Return [X, Y] of the center of cell containing provided text 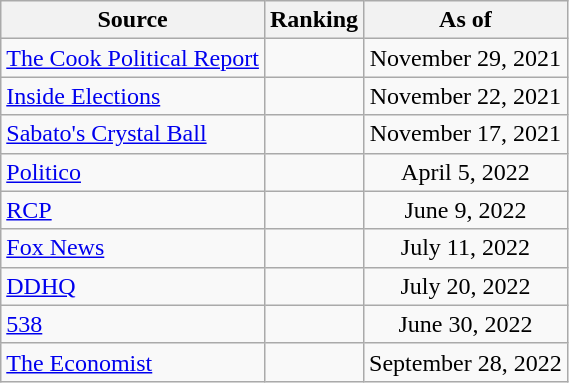
Ranking [314, 20]
June 30, 2022 [466, 324]
July 20, 2022 [466, 286]
538 [133, 324]
Politico [133, 172]
As of [466, 20]
Sabato's Crystal Ball [133, 134]
RCP [133, 210]
The Economist [133, 362]
November 17, 2021 [466, 134]
The Cook Political Report [133, 58]
June 9, 2022 [466, 210]
November 29, 2021 [466, 58]
July 11, 2022 [466, 248]
Inside Elections [133, 96]
DDHQ [133, 286]
April 5, 2022 [466, 172]
Source [133, 20]
September 28, 2022 [466, 362]
Fox News [133, 248]
November 22, 2021 [466, 96]
